Capture the cell that displays the provided text and extract its (x, y) central coordinate. 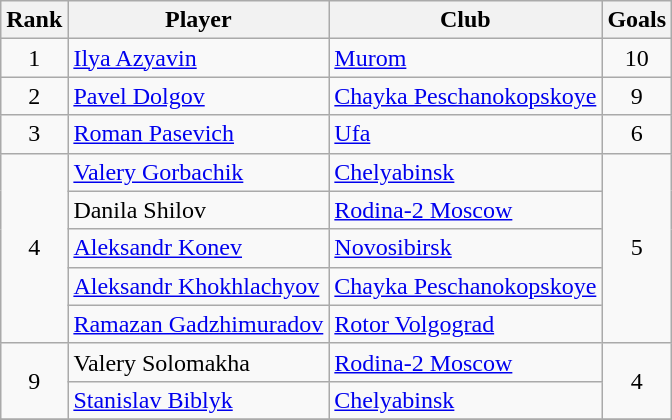
2 (34, 96)
Ilya Azyavin (198, 58)
Aleksandr Konev (198, 248)
Pavel Dolgov (198, 96)
5 (637, 248)
10 (637, 58)
6 (637, 134)
Ramazan Gadzhimuradov (198, 324)
Aleksandr Khokhlachyov (198, 286)
Player (198, 20)
Ufa (466, 134)
Murom (466, 58)
3 (34, 134)
Valery Gorbachik (198, 172)
1 (34, 58)
Rotor Volgograd (466, 324)
Danila Shilov (198, 210)
Roman Pasevich (198, 134)
Novosibirsk (466, 248)
Stanislav Biblyk (198, 400)
Goals (637, 20)
Rank (34, 20)
Valery Solomakha (198, 362)
Club (466, 20)
